Find where the given text appears and provide that cell's center as [x, y] coordinate. 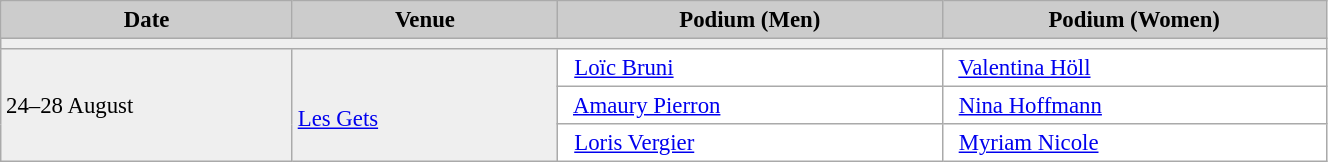
Loris Vergier [750, 143]
Venue [424, 20]
Loïc Bruni [750, 68]
Les Gets [424, 106]
Valentina Höll [1134, 68]
Myriam Nicole [1134, 143]
24–28 August [147, 106]
Date [147, 20]
Podium (Women) [1134, 20]
Amaury Pierron [750, 106]
Podium (Men) [750, 20]
Nina Hoffmann [1134, 106]
